Find where the given text appears and provide that cell's center as [X, Y] coordinate. 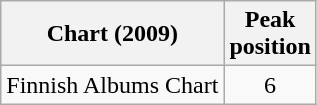
Finnish Albums Chart [112, 85]
Peakposition [270, 34]
6 [270, 85]
Chart (2009) [112, 34]
